Capture the cell that displays the provided text and extract its [X, Y] central coordinate. 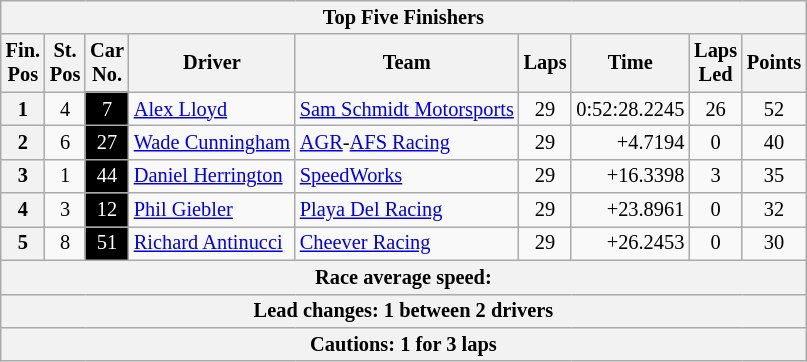
27 [107, 142]
0:52:28.2245 [630, 109]
Top Five Finishers [404, 17]
52 [774, 109]
Lead changes: 1 between 2 drivers [404, 311]
LapsLed [716, 63]
Points [774, 63]
Sam Schmidt Motorsports [407, 109]
51 [107, 243]
5 [23, 243]
Phil Giebler [212, 210]
+26.2453 [630, 243]
+4.7194 [630, 142]
Daniel Herrington [212, 176]
2 [23, 142]
Alex Lloyd [212, 109]
44 [107, 176]
Richard Antinucci [212, 243]
26 [716, 109]
Wade Cunningham [212, 142]
32 [774, 210]
Fin.Pos [23, 63]
12 [107, 210]
40 [774, 142]
35 [774, 176]
+16.3398 [630, 176]
Cautions: 1 for 3 laps [404, 344]
Playa Del Racing [407, 210]
8 [65, 243]
Time [630, 63]
6 [65, 142]
CarNo. [107, 63]
Laps [546, 63]
SpeedWorks [407, 176]
Driver [212, 63]
AGR-AFS Racing [407, 142]
Team [407, 63]
St.Pos [65, 63]
Cheever Racing [407, 243]
+23.8961 [630, 210]
7 [107, 109]
Race average speed: [404, 277]
30 [774, 243]
